Locate the cell with the specified text and output its (x, y) center coordinate. 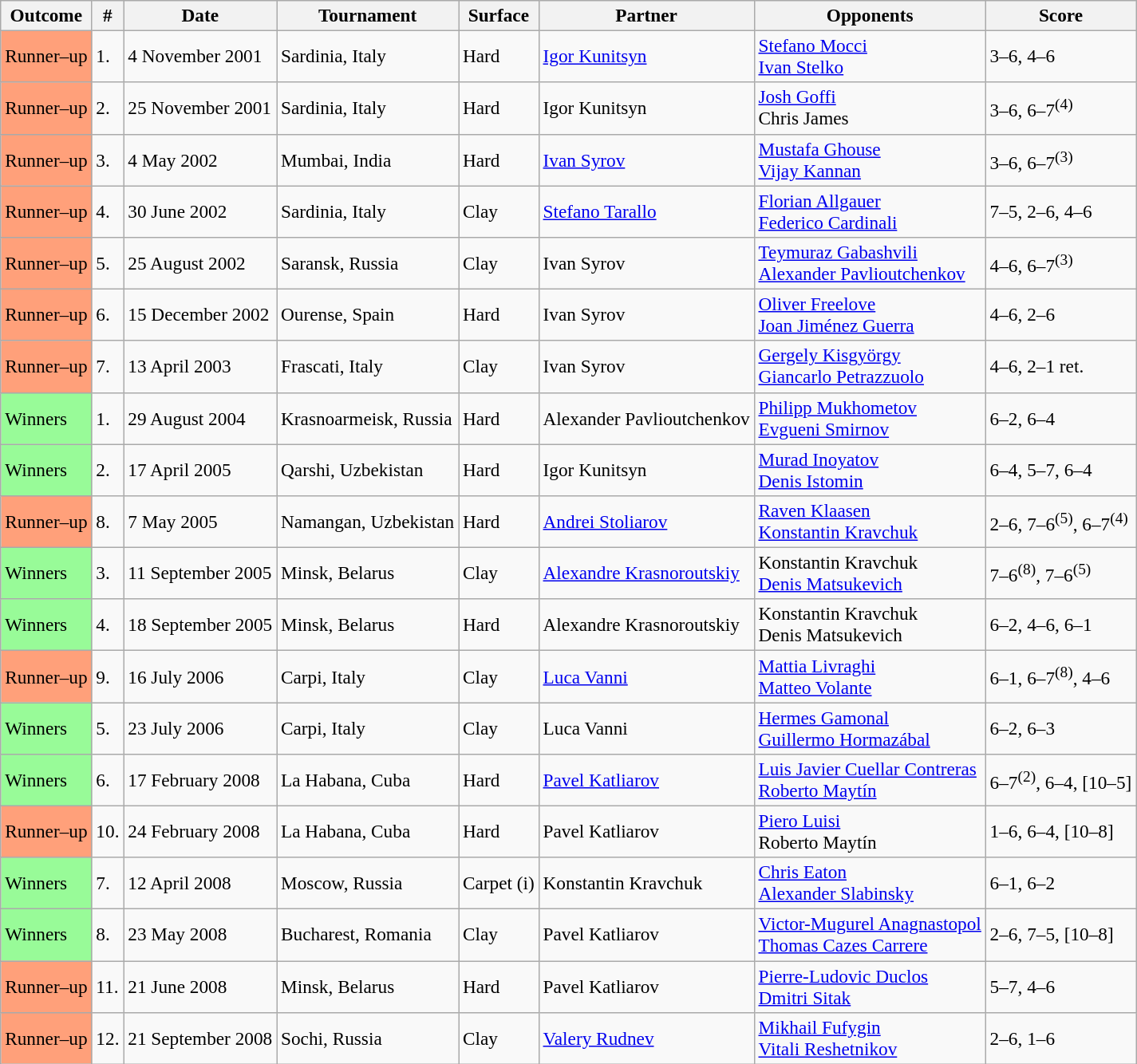
Hermes Gamonal Guillermo Hormazábal (870, 727)
2–6, 1–6 (1061, 1038)
Florian Allgauer Federico Cardinali (870, 211)
6–2, 6–3 (1061, 727)
Mustafa Ghouse Vijay Kannan (870, 160)
Score (1061, 15)
11. (108, 986)
Qarshi, Uzbekistan (368, 469)
Mumbai, India (368, 160)
4 May 2002 (200, 160)
30 June 2002 (200, 211)
Chris Eaton Alexander Slabinsky (870, 884)
Piero Luisi Roberto Maytín (870, 831)
Luis Javier Cuellar Contreras Roberto Maytín (870, 780)
Partner (646, 15)
Namangan, Uzbekistan (368, 522)
Alexander Pavlioutchenkov (646, 418)
Mattia Livraghi Matteo Volante (870, 676)
Gergely Kisgyörgy Giancarlo Petrazzuolo (870, 367)
2–6, 7–6(5), 6–7(4) (1061, 522)
Murad Inoyatov Denis Istomin (870, 469)
4–6, 2–6 (1061, 314)
7–5, 2–6, 4–6 (1061, 211)
Opponents (870, 15)
Sochi, Russia (368, 1038)
Date (200, 15)
11 September 2005 (200, 573)
Moscow, Russia (368, 884)
4 November 2001 (200, 56)
25 November 2001 (200, 108)
6–1, 6–7(8), 4–6 (1061, 676)
24 February 2008 (200, 831)
Saransk, Russia (368, 263)
Stefano Mocci Ivan Stelko (870, 56)
Konstantin Kravchuk (646, 884)
15 December 2002 (200, 314)
4–6, 2–1 ret. (1061, 367)
13 April 2003 (200, 367)
Outcome (46, 15)
6–1, 6–2 (1061, 884)
Frascati, Italy (368, 367)
6–4, 5–7, 6–4 (1061, 469)
Mikhail Fufygin Vitali Reshetnikov (870, 1038)
6–2, 6–4 (1061, 418)
Stefano Tarallo (646, 211)
Andrei Stoliarov (646, 522)
1–6, 6–4, [10–8] (1061, 831)
10. (108, 831)
21 June 2008 (200, 986)
16 July 2006 (200, 676)
9. (108, 676)
Oliver Freelove Joan Jiménez Guerra (870, 314)
6–7(2), 6–4, [10–5] (1061, 780)
29 August 2004 (200, 418)
Surface (499, 15)
17 February 2008 (200, 780)
23 July 2006 (200, 727)
18 September 2005 (200, 625)
3–6, 6–7(3) (1061, 160)
7–6(8), 7–6(5) (1061, 573)
2–6, 7–5, [10–8] (1061, 935)
21 September 2008 (200, 1038)
Krasnoarmeisk, Russia (368, 418)
17 April 2005 (200, 469)
3–6, 4–6 (1061, 56)
Teymuraz Gabashvili Alexander Pavlioutchenkov (870, 263)
23 May 2008 (200, 935)
Carpet (i) (499, 884)
4–6, 6–7(3) (1061, 263)
6–2, 4–6, 6–1 (1061, 625)
Raven Klaasen Konstantin Kravchuk (870, 522)
5–7, 4–6 (1061, 986)
Pierre-Ludovic Duclos Dmitri Sitak (870, 986)
Philipp Mukhometov Evgueni Smirnov (870, 418)
7 May 2005 (200, 522)
12 April 2008 (200, 884)
Tournament (368, 15)
Josh Goffi Chris James (870, 108)
Bucharest, Romania (368, 935)
25 August 2002 (200, 263)
Victor-Mugurel Anagnastopol Thomas Cazes Carrere (870, 935)
Valery Rudnev (646, 1038)
# (108, 15)
Ourense, Spain (368, 314)
12. (108, 1038)
3–6, 6–7(4) (1061, 108)
